Scan for the cell matching the given text and deliver its [x, y] coordinate at center. 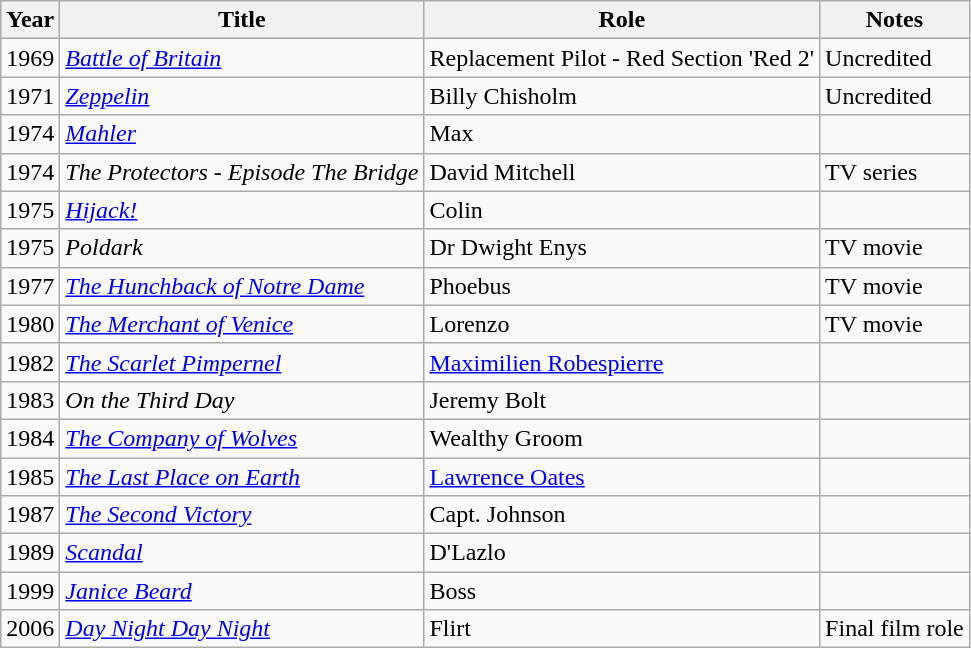
Hijack! [242, 210]
Lorenzo [622, 324]
1987 [30, 515]
Title [242, 20]
D'Lazlo [622, 553]
The Second Victory [242, 515]
Flirt [622, 629]
David Mitchell [622, 172]
Colin [622, 210]
Year [30, 20]
The Protectors - Episode The Bridge [242, 172]
1999 [30, 591]
The Last Place on Earth [242, 477]
1984 [30, 438]
The Hunchback of Notre Dame [242, 286]
Day Night Day Night [242, 629]
Boss [622, 591]
1977 [30, 286]
Wealthy Groom [622, 438]
1982 [30, 362]
Poldark [242, 248]
Capt. Johnson [622, 515]
Notes [895, 20]
Max [622, 134]
Battle of Britain [242, 58]
1971 [30, 96]
Lawrence Oates [622, 477]
Phoebus [622, 286]
Replacement Pilot - Red Section 'Red 2' [622, 58]
Janice Beard [242, 591]
1983 [30, 400]
Billy Chisholm [622, 96]
Dr Dwight Enys [622, 248]
Scandal [242, 553]
Final film role [895, 629]
On the Third Day [242, 400]
1989 [30, 553]
The Scarlet Pimpernel [242, 362]
The Company of Wolves [242, 438]
Jeremy Bolt [622, 400]
The Merchant of Venice [242, 324]
Maximilien Robespierre [622, 362]
Role [622, 20]
Mahler [242, 134]
1969 [30, 58]
2006 [30, 629]
1985 [30, 477]
Zeppelin [242, 96]
1980 [30, 324]
TV series [895, 172]
